Determine the [X, Y] coordinate at the center of the cell enclosing the given text.  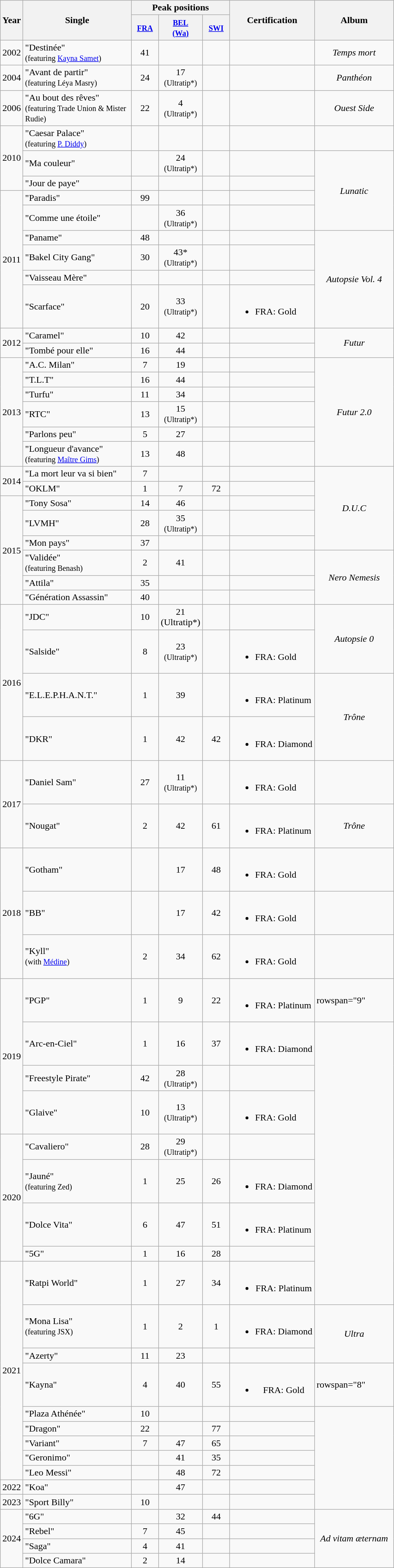
19 [181, 365]
9 [181, 1000]
"Sport Billy" [77, 1502]
2011 [12, 259]
45 [181, 1531]
BEL(Wa) [181, 28]
2018 [12, 913]
Panthéon [354, 78]
Autopsie Vol. 4 [354, 279]
"Au bout des rêves" (featuring Trade Union & Mister Rudie) [77, 108]
32 [181, 1516]
"Génération Assassin" [77, 597]
Peak positions [181, 8]
SWI [216, 28]
77 [216, 1428]
28(Ultratip*) [181, 1078]
"Leo Messi" [77, 1472]
"Validée" (featuring Benash) [77, 563]
51 [216, 1225]
29(Ultratip*) [181, 1146]
2016 [12, 683]
"Tony Sosa" [77, 503]
"Plaza Athénée" [77, 1414]
"RTC" [77, 414]
Album [354, 20]
30 [145, 257]
8 [145, 651]
2024 [12, 1538]
"Paradis" [77, 198]
36(Ultratip*) [181, 217]
rowspan="8" [354, 1385]
"Cavaliero" [77, 1146]
"T.L.T" [77, 380]
5 [145, 434]
23 [181, 1356]
"Avant de partir" (featuring Léya Masry) [77, 78]
2004 [12, 78]
"Arc-en-Ciel" [77, 1044]
20 [145, 307]
23(Ultratip*) [181, 651]
2017 [12, 804]
"Nougat" [77, 826]
"Bakel City Gang" [77, 257]
2010 [12, 158]
"6G" [77, 1516]
D.U.C [354, 508]
Futur [354, 343]
"Scarface" [77, 307]
65 [216, 1443]
21(Ultratip*) [181, 617]
"Rebel" [77, 1531]
Ultra [354, 1334]
2013 [12, 412]
2021 [12, 1371]
"Jour de paye" [77, 183]
"Tombé pour elle" [77, 350]
6 [145, 1225]
"Dolce Vita" [77, 1225]
"Destinée" (featuring Kayna Samet) [77, 52]
Lunatic [354, 190]
"Saga" [77, 1546]
2014 [12, 481]
"LVMH" [77, 523]
"Glaive" [77, 1112]
FRA [145, 28]
"Freestyle Pirate" [77, 1078]
"Azerty" [77, 1356]
"La mort leur va si bien" [77, 474]
Ouest Side [354, 108]
26 [216, 1181]
"Longueur d'avance" (featuring Maître Gims) [77, 454]
2006 [12, 108]
"Daniel Sam" [77, 782]
"Vaisseau Mère" [77, 277]
"A.C. Milan" [77, 365]
Ad vitam æternam [354, 1538]
"Mona Lisa" (featuring JSX) [77, 1327]
61 [216, 826]
Certification [272, 20]
17(Ultratip*) [181, 78]
"Caesar Palace" (featuring P. Diddy) [77, 138]
2015 [12, 550]
Single [77, 20]
"PGP" [77, 1000]
"Parlons peu" [77, 434]
"Ma couleur" [77, 163]
"Comme une étoile" [77, 217]
Autopsie 0 [354, 639]
2020 [12, 1197]
"OKLM" [77, 488]
46 [181, 503]
2022 [12, 1487]
"Paname" [77, 237]
62 [216, 957]
"Turfu" [77, 394]
43*(Ultratip*) [181, 257]
13(Ultratip*) [181, 1112]
11(Ultratip*) [181, 782]
"Kayna" [77, 1385]
"Koa" [77, 1487]
"Attila" [77, 582]
99 [145, 198]
2012 [12, 343]
15(Ultratip*) [181, 414]
"Dolce Camara" [77, 1561]
Temps mort [354, 52]
Year [12, 20]
"Geronimo" [77, 1458]
"Jauné"(featuring Zed) [77, 1181]
"5G" [77, 1254]
24 [145, 78]
"Kyll"(with Médine) [77, 957]
"Variant" [77, 1443]
"Dragon" [77, 1428]
55 [216, 1385]
"JDC" [77, 617]
"Mon pays" [77, 543]
Nero Nemesis [354, 577]
"Salside" [77, 651]
2023 [12, 1502]
33(Ultratip*) [181, 307]
39 [181, 695]
"Ratpi World" [77, 1283]
"Caramel" [77, 336]
24(Ultratip*) [181, 163]
Futur 2.0 [354, 412]
2002 [12, 52]
25 [181, 1181]
35(Ultratip*) [181, 523]
rowspan="9" [354, 1000]
4(Ultratip*) [181, 108]
"DKR" [77, 739]
"E.L.E.P.H.A.N.T." [77, 695]
"Gotham" [77, 870]
2019 [12, 1056]
"BB" [77, 913]
